Scan for the cell matching the given text and deliver its [x, y] coordinate at center. 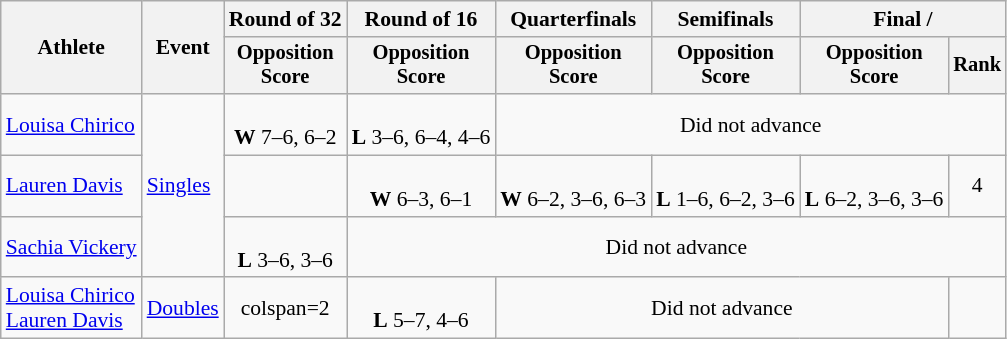
W 6–3, 6–1 [422, 186]
Singles [183, 186]
colspan=2 [286, 308]
Louisa Chirico [72, 124]
Event [183, 48]
Louisa ChiricoLauren Davis [72, 308]
Doubles [183, 308]
Semifinals [726, 19]
Athlete [72, 48]
Quarterfinals [573, 19]
L 3–6, 6–4, 4–6 [422, 124]
Round of 16 [422, 19]
Final / [903, 19]
L 6–2, 3–6, 3–6 [874, 186]
W 6–2, 3–6, 6–3 [573, 186]
L 5–7, 4–6 [422, 308]
4 [977, 186]
Lauren Davis [72, 186]
L 3–6, 3–6 [286, 248]
Rank [977, 66]
L 1–6, 6–2, 3–6 [726, 186]
Sachia Vickery [72, 248]
Round of 32 [286, 19]
W 7–6, 6–2 [286, 124]
